Locate the cell with the specified text and output its (X, Y) center coordinate. 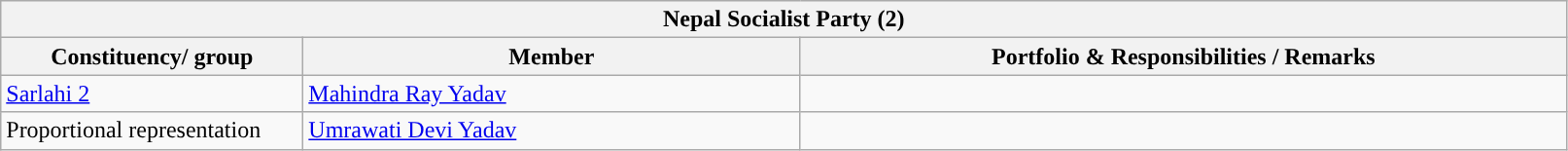
Portfolio & Responsibilities / Remarks (1184, 57)
Nepal Socialist Party (2) (784, 19)
Umrawati Devi Yadav (552, 131)
Proportional representation (152, 131)
Sarlahi 2 (152, 94)
Constituency/ group (152, 57)
Mahindra Ray Yadav (552, 94)
Member (552, 57)
